Determine the (X, Y) coordinate at the center of the cell enclosing the given text.  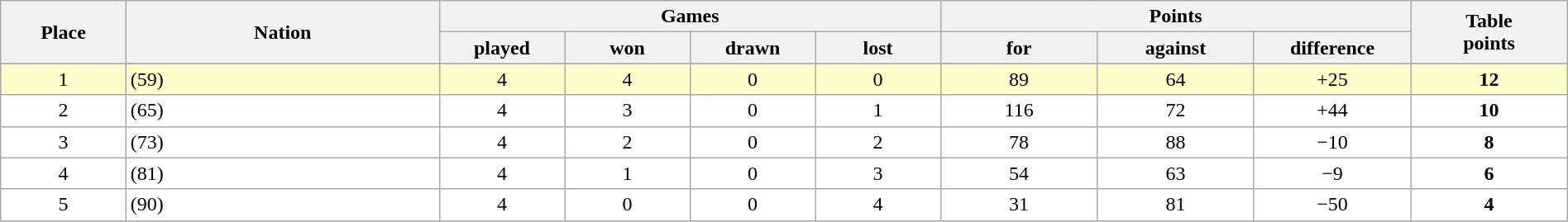
31 (1019, 205)
6 (1489, 173)
−50 (1331, 205)
8 (1489, 142)
(73) (283, 142)
+25 (1331, 79)
89 (1019, 79)
Games (690, 17)
difference (1331, 48)
(81) (283, 173)
(65) (283, 111)
88 (1176, 142)
72 (1176, 111)
63 (1176, 173)
played (502, 48)
Points (1175, 17)
lost (878, 48)
64 (1176, 79)
81 (1176, 205)
−9 (1331, 173)
+44 (1331, 111)
116 (1019, 111)
won (628, 48)
Tablepoints (1489, 32)
−10 (1331, 142)
(90) (283, 205)
against (1176, 48)
drawn (753, 48)
5 (64, 205)
Place (64, 32)
54 (1019, 173)
10 (1489, 111)
for (1019, 48)
(59) (283, 79)
12 (1489, 79)
Nation (283, 32)
78 (1019, 142)
